Return the [X, Y] coordinate for the center point of the cell that contains the specified text.  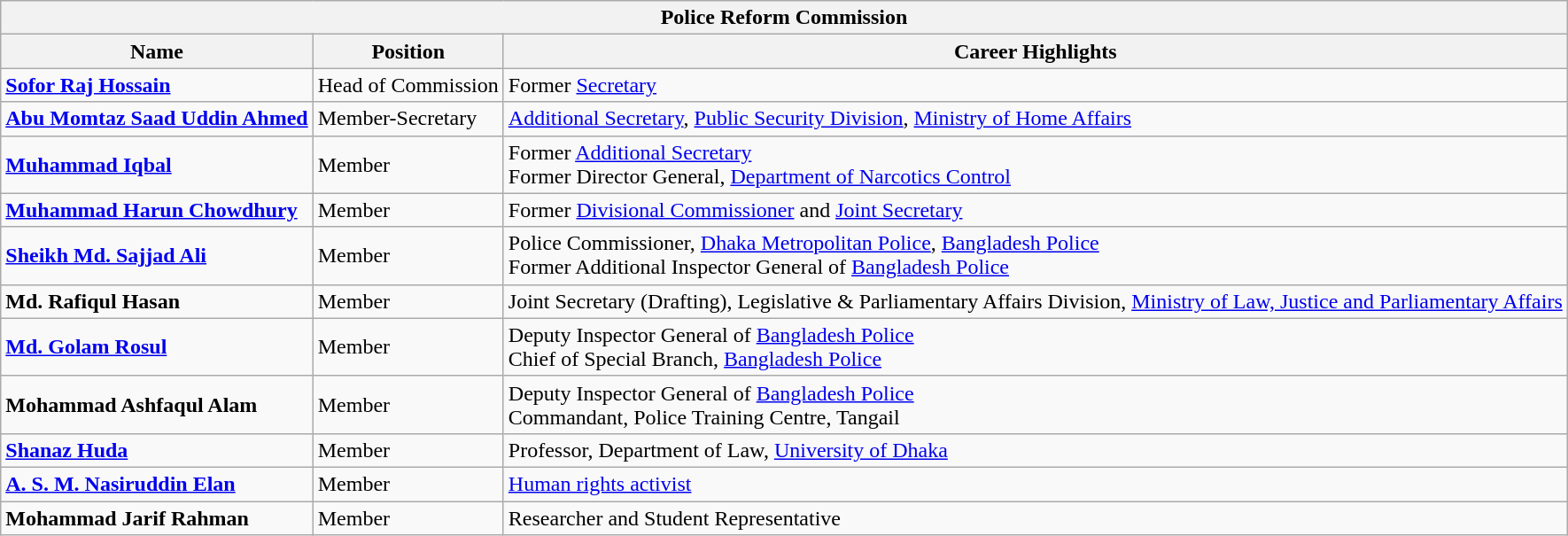
Mohammad Jarif Rahman [157, 518]
Researcher and Student Representative [1035, 518]
Former Divisional Commissioner and Joint Secretary [1035, 210]
Sheikh Md. Sajjad Ali [157, 255]
Former Secretary [1035, 85]
Md. Golam Rosul [157, 347]
Md. Rafiqul Hasan [157, 301]
Name [157, 51]
Police Commissioner, Dhaka Metropolitan Police, Bangladesh PoliceFormer Additional Inspector General of Bangladesh Police [1035, 255]
Human rights activist [1035, 484]
Sofor Raj Hossain [157, 85]
Police Reform Commission [785, 18]
Muhammad Harun Chowdhury [157, 210]
A. S. M. Nasiruddin Elan [157, 484]
Professor, Department of Law, University of Dhaka [1035, 450]
Career Highlights [1035, 51]
Member-Secretary [408, 119]
Joint Secretary (Drafting), Legislative & Parliamentary Affairs Division, Ministry of Law, Justice and Parliamentary Affairs [1035, 301]
Muhammad Iqbal [157, 165]
Shanaz Huda [157, 450]
Mohammad Ashfaqul Alam [157, 404]
Abu Momtaz Saad Uddin Ahmed [157, 119]
Former Additional SecretaryFormer Director General, Department of Narcotics Control [1035, 165]
Head of Commission [408, 85]
Deputy Inspector General of Bangladesh PoliceCommandant, Police Training Centre, Tangail [1035, 404]
Additional Secretary, Public Security Division, Ministry of Home Affairs [1035, 119]
Position [408, 51]
Deputy Inspector General of Bangladesh PoliceChief of Special Branch, Bangladesh Police [1035, 347]
